Return [X, Y] of the center of cell containing provided text 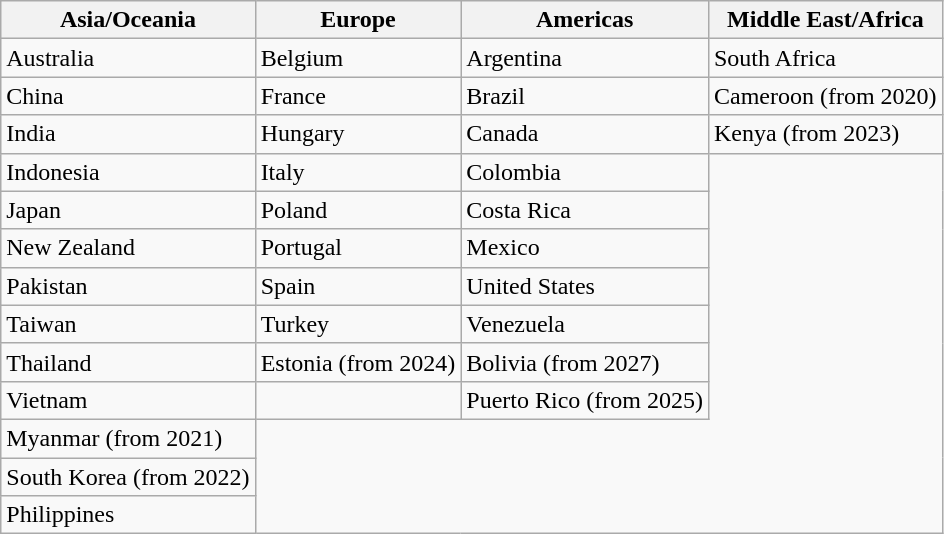
Bolivia (from 2027) [585, 362]
South Korea (from 2022) [128, 477]
Taiwan [128, 324]
Venezuela [585, 324]
Poland [358, 210]
France [358, 96]
Estonia (from 2024) [358, 362]
Americas [585, 20]
Asia/Oceania [128, 20]
Argentina [585, 58]
Spain [358, 286]
Australia [128, 58]
Philippines [128, 515]
New Zealand [128, 248]
Canada [585, 134]
South Africa [825, 58]
Puerto Rico (from 2025) [585, 400]
Costa Rica [585, 210]
Indonesia [128, 172]
Belgium [358, 58]
Europe [358, 20]
Colombia [585, 172]
Italy [358, 172]
Hungary [358, 134]
Turkey [358, 324]
Brazil [585, 96]
Kenya (from 2023) [825, 134]
India [128, 134]
Japan [128, 210]
Mexico [585, 248]
Cameroon (from 2020) [825, 96]
Myanmar (from 2021) [128, 438]
Middle East/Africa [825, 20]
China [128, 96]
Portugal [358, 248]
Pakistan [128, 286]
Thailand [128, 362]
Vietnam [128, 400]
United States [585, 286]
